Locate the cell with the specified text and output its (x, y) center coordinate. 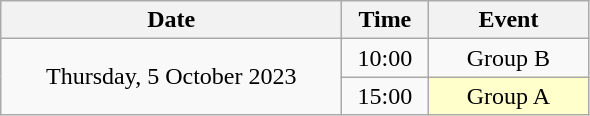
Thursday, 5 October 2023 (172, 77)
Group B (508, 58)
Date (172, 20)
Time (385, 20)
15:00 (385, 96)
Event (508, 20)
Group A (508, 96)
10:00 (385, 58)
